Find where the given text appears and provide that cell's center as [x, y] coordinate. 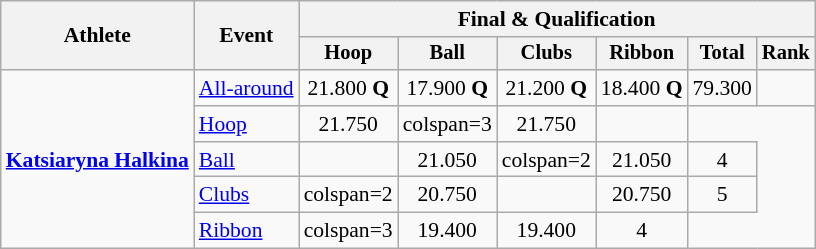
5 [722, 195]
21.200 Q [546, 88]
21.800 Q [348, 88]
Athlete [98, 36]
Event [246, 36]
Final & Qualification [557, 19]
18.400 Q [642, 88]
Total [722, 54]
79.300 [722, 88]
All-around [246, 88]
Rank [786, 54]
Katsiaryna Halkina [98, 159]
17.900 Q [448, 88]
